For the text-containing cell, return its midpoint in (X, Y) coordinate format. 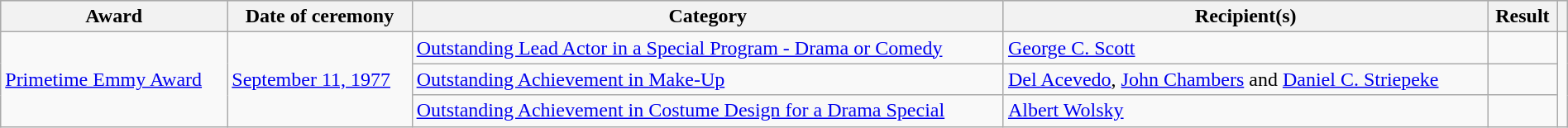
Outstanding Achievement in Costume Design for a Drama Special (708, 111)
Category (708, 17)
Outstanding Achievement in Make-Up (708, 79)
Del Acevedo, John Chambers and Daniel C. Striepeke (1245, 79)
September 11, 1977 (319, 79)
Award (114, 17)
George C. Scott (1245, 48)
Recipient(s) (1245, 17)
Outstanding Lead Actor in a Special Program - Drama or Comedy (708, 48)
Albert Wolsky (1245, 111)
Primetime Emmy Award (114, 79)
Result (1523, 17)
Date of ceremony (319, 17)
